Detect which cell encompasses the target text, then output its (x, y) center coordinate. 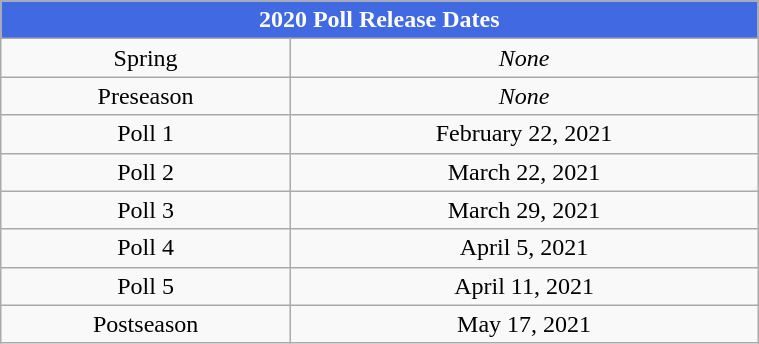
May 17, 2021 (524, 324)
Poll 1 (146, 134)
March 22, 2021 (524, 172)
Spring (146, 58)
Postseason (146, 324)
Poll 2 (146, 172)
April 5, 2021 (524, 248)
2020 Poll Release Dates (380, 20)
April 11, 2021 (524, 286)
February 22, 2021 (524, 134)
March 29, 2021 (524, 210)
Poll 4 (146, 248)
Poll 5 (146, 286)
Preseason (146, 96)
Poll 3 (146, 210)
